Locate the cell with the specified text and output its [X, Y] center coordinate. 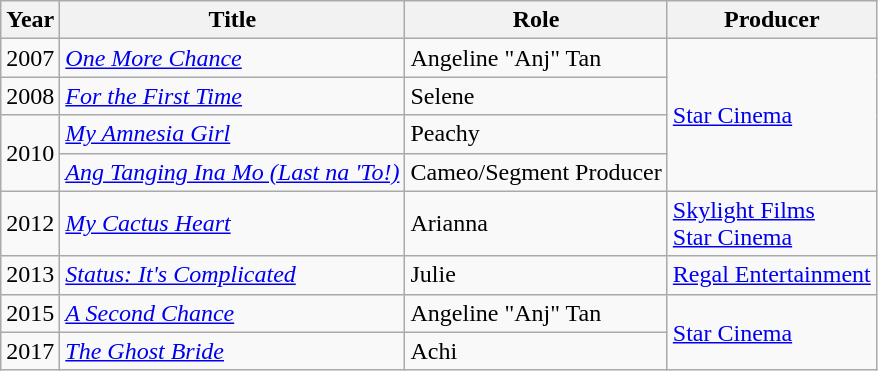
Status: It's Complicated [232, 275]
For the First Time [232, 96]
2010 [30, 153]
Producer [772, 20]
Skylight FilmsStar Cinema [772, 224]
Achi [536, 351]
Ang Tanging Ina Mo (Last na 'To!) [232, 172]
2012 [30, 224]
One More Chance [232, 58]
Julie [536, 275]
The Ghost Bride [232, 351]
Year [30, 20]
Regal Entertainment [772, 275]
2007 [30, 58]
Peachy [536, 134]
Arianna [536, 224]
2008 [30, 96]
My Amnesia Girl [232, 134]
Title [232, 20]
2013 [30, 275]
My Cactus Heart [232, 224]
2017 [30, 351]
Role [536, 20]
A Second Chance [232, 313]
Cameo/Segment Producer [536, 172]
Selene [536, 96]
2015 [30, 313]
